Locate the cell with the specified text and output its (x, y) center coordinate. 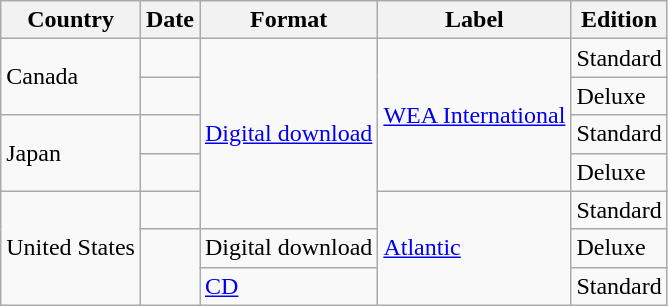
United States (71, 248)
Japan (71, 153)
Atlantic (474, 248)
Edition (619, 20)
Date (170, 20)
Label (474, 20)
WEA International (474, 115)
Country (71, 20)
CD (289, 286)
Canada (71, 77)
Format (289, 20)
